Find where the given text appears and provide that cell's center as (X, Y) coordinate. 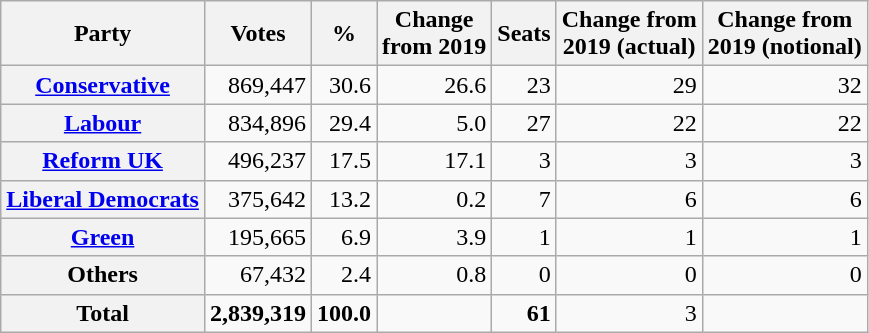
Conservative (103, 85)
2.4 (344, 275)
496,237 (258, 161)
17.5 (344, 161)
13.2 (344, 199)
195,665 (258, 237)
375,642 (258, 199)
26.6 (434, 85)
67,432 (258, 275)
32 (784, 85)
Change from2019 (actual) (629, 34)
29 (629, 85)
% (344, 34)
0.8 (434, 275)
100.0 (344, 313)
23 (524, 85)
3.9 (434, 237)
Changefrom 2019 (434, 34)
Others (103, 275)
29.4 (344, 123)
Liberal Democrats (103, 199)
0.2 (434, 199)
Green (103, 237)
Change from2019 (notional) (784, 34)
61 (524, 313)
Total (103, 313)
Votes (258, 34)
2,839,319 (258, 313)
17.1 (434, 161)
5.0 (434, 123)
Party (103, 34)
6.9 (344, 237)
27 (524, 123)
Reform UK (103, 161)
834,896 (258, 123)
869,447 (258, 85)
30.6 (344, 85)
Labour (103, 123)
7 (524, 199)
Seats (524, 34)
